Return [X, Y] of the center of cell containing provided text 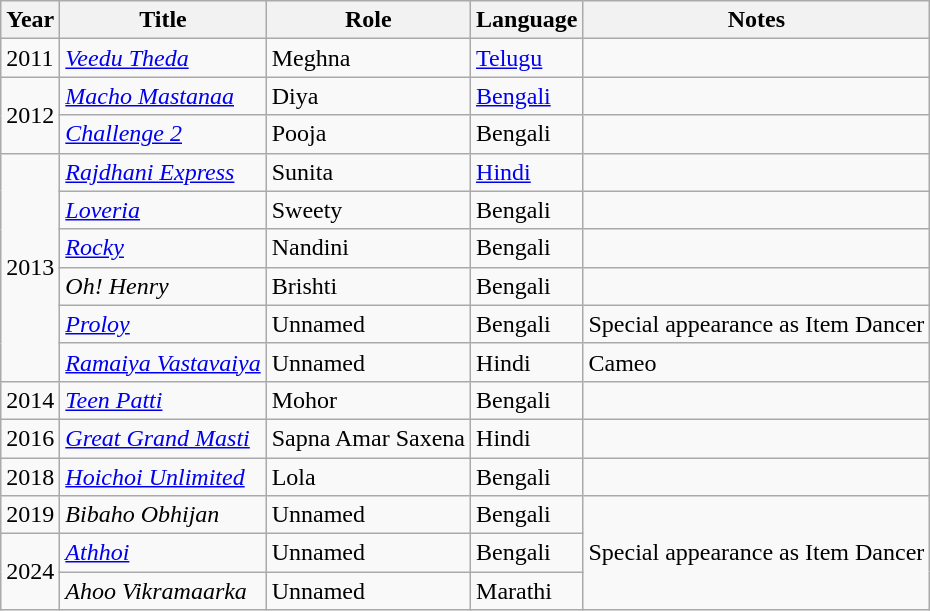
2012 [30, 115]
Notes [756, 20]
Sapna Amar Saxena [368, 438]
Title [163, 20]
Macho Mastanaa [163, 96]
Challenge 2 [163, 134]
Meghna [368, 58]
2013 [30, 267]
Marathi [527, 591]
Ramaiya Vastavaiya [163, 362]
Proloy [163, 324]
Hoichoi Unlimited [163, 477]
Oh! Henry [163, 286]
Lola [368, 477]
Sunita [368, 172]
Role [368, 20]
Year [30, 20]
Ahoo Vikramaarka [163, 591]
Loveria [163, 210]
Rocky [163, 248]
2014 [30, 400]
Great Grand Masti [163, 438]
Nandini [368, 248]
Bibaho Obhijan [163, 515]
Mohor [368, 400]
2024 [30, 572]
2011 [30, 58]
Language [527, 20]
Pooja [368, 134]
Veedu Theda [163, 58]
Brishti [368, 286]
2016 [30, 438]
Athhoi [163, 553]
Teen Patti [163, 400]
Rajdhani Express [163, 172]
Sweety [368, 210]
Telugu [527, 58]
Diya [368, 96]
2019 [30, 515]
Cameo [756, 362]
2018 [30, 477]
